Pinpoint the cell where the given text exists, returning its [x, y] midpoint coordinate. 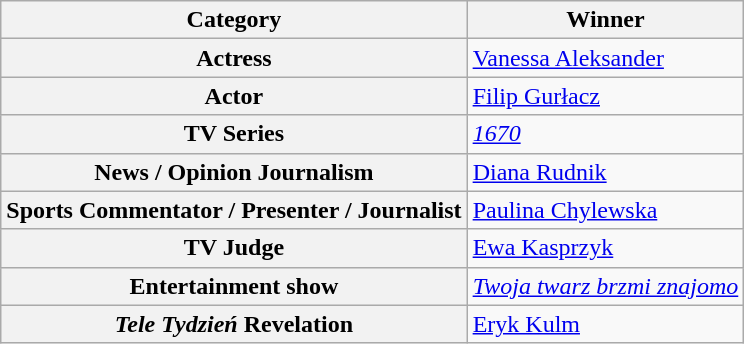
1670 [606, 134]
Ewa Kasprzyk [606, 248]
Entertainment show [234, 286]
TV Series [234, 134]
Actor [234, 96]
Sports Commentator / Presenter / Journalist [234, 210]
Actress [234, 58]
Filip Gurłacz [606, 96]
Winner [606, 20]
Category [234, 20]
Eryk Kulm [606, 324]
TV Judge [234, 248]
Paulina Chylewska [606, 210]
Tele Tydzień Revelation [234, 324]
Diana Rudnik [606, 172]
News / Opinion Journalism [234, 172]
Vanessa Aleksander [606, 58]
Twoja twarz brzmi znajomo [606, 286]
